Return the (x, y) coordinate for the center point of the cell that contains the specified text.  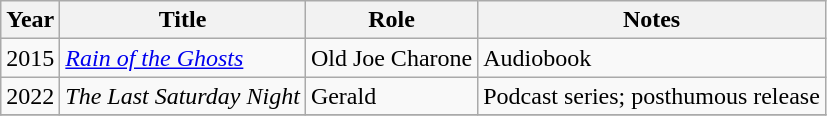
Role (391, 20)
Podcast series; posthumous release (652, 96)
Rain of the Ghosts (183, 58)
Old Joe Charone (391, 58)
2015 (30, 58)
The Last Saturday Night (183, 96)
Gerald (391, 96)
2022 (30, 96)
Title (183, 20)
Year (30, 20)
Notes (652, 20)
Audiobook (652, 58)
